Search for the cell housing the specified text and yield its (X, Y) center coordinate. 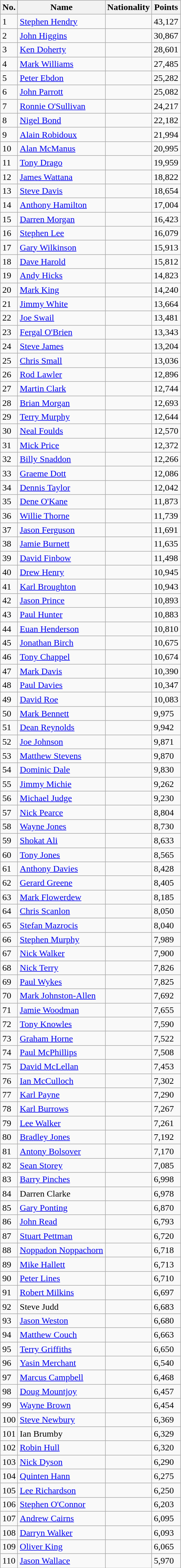
103 (9, 1462)
Lee Walker (62, 1123)
2 (9, 36)
109 (9, 1547)
Terry Murphy (62, 417)
93 (9, 1321)
Stefan Mazrocis (62, 925)
28 (9, 403)
David McLellan (62, 1066)
No. (9, 7)
90 (9, 1278)
108 (9, 1533)
64 (9, 911)
Mark Bennett (62, 714)
51 (9, 728)
79 (9, 1123)
14,240 (166, 290)
5,970 (166, 1561)
68 (9, 968)
8,428 (166, 869)
25,282 (166, 78)
Mark Davis (62, 671)
32 (9, 459)
31 (9, 445)
Paul Davies (62, 685)
9,262 (166, 784)
11,691 (166, 530)
6,457 (166, 1391)
Shokat Ali (62, 840)
6,093 (166, 1533)
6,713 (166, 1264)
6,650 (166, 1349)
22,182 (166, 120)
30,867 (166, 36)
84 (9, 1194)
85 (9, 1208)
46 (9, 657)
Dennis Taylor (62, 488)
77 (9, 1095)
4 (9, 64)
7 (9, 106)
16,423 (166, 219)
6 (9, 92)
42 (9, 600)
23 (9, 332)
10,893 (166, 600)
12,744 (166, 388)
Matthew Stevens (62, 756)
Mark Flowerdew (62, 897)
99 (9, 1405)
David Finbow (62, 558)
Jason Ferguson (62, 530)
73 (9, 1038)
Paul Wykes (62, 982)
72 (9, 1024)
10,347 (166, 685)
Dave Harold (62, 262)
9 (9, 134)
47 (9, 671)
8,565 (166, 854)
70 (9, 996)
94 (9, 1335)
Drew Henry (62, 572)
Alan McManus (62, 148)
Fergal O'Brien (62, 332)
10,945 (166, 572)
22 (9, 318)
7,267 (166, 1109)
Mark King (62, 290)
Nick Dyson (62, 1462)
Nigel Bond (62, 120)
13 (9, 191)
Karl Payne (62, 1095)
82 (9, 1165)
10,943 (166, 586)
8,730 (166, 826)
Michael Judge (62, 798)
10,883 (166, 614)
Martin Clark (62, 388)
21,994 (166, 134)
12,042 (166, 488)
7,085 (166, 1165)
12,372 (166, 445)
Jamie Burnett (62, 544)
7,590 (166, 1024)
Robert Milkins (62, 1292)
Jamie Woodman (62, 1010)
63 (9, 897)
Tony Jones (62, 854)
43 (9, 614)
8,405 (166, 883)
Dean Reynolds (62, 728)
7,302 (166, 1081)
11 (9, 163)
8,040 (166, 925)
6,680 (166, 1321)
Joe Johnson (62, 742)
7,826 (166, 968)
66 (9, 939)
Stuart Pettman (62, 1236)
56 (9, 798)
Stephen Lee (62, 233)
92 (9, 1306)
100 (9, 1420)
11,873 (166, 502)
6,697 (166, 1292)
11,739 (166, 516)
Andrew Cairns (62, 1518)
1 (9, 22)
25 (9, 360)
18 (9, 262)
88 (9, 1250)
10,810 (166, 629)
Name (62, 7)
74 (9, 1052)
54 (9, 770)
80 (9, 1137)
10 (9, 148)
Jonathan Birch (62, 643)
28,601 (166, 50)
Jimmy Michie (62, 784)
11,498 (166, 558)
Nationality (129, 7)
38 (9, 544)
10,390 (166, 671)
20 (9, 290)
10,674 (166, 657)
89 (9, 1264)
6,320 (166, 1448)
21 (9, 304)
Billy Snaddon (62, 459)
76 (9, 1081)
7,692 (166, 996)
Darren Morgan (62, 219)
67 (9, 954)
62 (9, 883)
65 (9, 925)
Graeme Dott (62, 473)
Mark Johnston-Allen (62, 996)
8,633 (166, 840)
6,454 (166, 1405)
Darryn Walker (62, 1533)
7,192 (166, 1137)
Robin Hull (62, 1448)
16 (9, 233)
7,453 (166, 1066)
12,644 (166, 417)
6,369 (166, 1420)
8 (9, 120)
Rod Lawler (62, 374)
15,812 (166, 262)
Dominic Dale (62, 770)
6,720 (166, 1236)
Bradley Jones (62, 1137)
7,261 (166, 1123)
6,718 (166, 1250)
106 (9, 1504)
Tony Knowles (62, 1024)
Karl Burrows (62, 1109)
10,083 (166, 699)
19,959 (166, 163)
6,978 (166, 1194)
6,065 (166, 1547)
Oliver King (62, 1547)
Noppadon Noppachorn (62, 1250)
7,170 (166, 1151)
John Read (62, 1222)
John Higgins (62, 36)
12,570 (166, 431)
6,329 (166, 1434)
12 (9, 177)
110 (9, 1561)
Steve Newbury (62, 1420)
Alain Robidoux (62, 134)
18,822 (166, 177)
7,522 (166, 1038)
Peter Ebdon (62, 78)
Mark Williams (62, 64)
55 (9, 784)
Quinten Hann (62, 1476)
Stephen O'Connor (62, 1504)
Wayne Jones (62, 826)
6,095 (166, 1518)
6,710 (166, 1278)
26 (9, 374)
96 (9, 1363)
30 (9, 431)
8,050 (166, 911)
John Parrott (62, 92)
13,481 (166, 318)
24 (9, 346)
Paul Hunter (62, 614)
Stephen Hendry (62, 22)
20,995 (166, 148)
6,793 (166, 1222)
Ken Doherty (62, 50)
16,079 (166, 233)
14,823 (166, 276)
33 (9, 473)
Joe Swail (62, 318)
6,998 (166, 1180)
Andy Hicks (62, 276)
12,693 (166, 403)
9,230 (166, 798)
Anthony Hamilton (62, 205)
Gerard Greene (62, 883)
6,870 (166, 1208)
5 (9, 78)
Doug Mountjoy (62, 1391)
Graham Horne (62, 1038)
18,654 (166, 191)
Lee Richardson (62, 1490)
87 (9, 1236)
43,127 (166, 22)
Steve Davis (62, 191)
David Roe (62, 699)
8,185 (166, 897)
13,664 (166, 304)
25,082 (166, 92)
Mike Hallett (62, 1264)
Brian Morgan (62, 403)
52 (9, 742)
105 (9, 1490)
Yasin Merchant (62, 1363)
12,086 (166, 473)
7,825 (166, 982)
27,485 (166, 64)
Gary Ponting (62, 1208)
57 (9, 812)
James Wattana (62, 177)
37 (9, 530)
Paul McPhillips (62, 1052)
53 (9, 756)
Jason Prince (62, 600)
98 (9, 1391)
75 (9, 1066)
86 (9, 1222)
Euan Henderson (62, 629)
Jason Weston (62, 1321)
Neal Foulds (62, 431)
Points (166, 7)
Ronnie O'Sullivan (62, 106)
6,203 (166, 1504)
69 (9, 982)
44 (9, 629)
Steve Judd (62, 1306)
13,204 (166, 346)
34 (9, 488)
Jimmy White (62, 304)
Peter Lines (62, 1278)
48 (9, 685)
8,804 (166, 812)
78 (9, 1109)
Ian Brumby (62, 1434)
Terry Griffiths (62, 1349)
17,004 (166, 205)
9,871 (166, 742)
40 (9, 572)
9,942 (166, 728)
10,675 (166, 643)
97 (9, 1377)
Steve James (62, 346)
7,900 (166, 954)
15 (9, 219)
58 (9, 826)
59 (9, 840)
107 (9, 1518)
6,540 (166, 1363)
Jason Wallace (62, 1561)
Willie Thorne (62, 516)
14 (9, 205)
Barry Pinches (62, 1180)
Dene O'Kane (62, 502)
60 (9, 854)
104 (9, 1476)
6,290 (166, 1462)
83 (9, 1180)
27 (9, 388)
7,989 (166, 939)
17 (9, 247)
45 (9, 643)
Mick Price (62, 445)
101 (9, 1434)
12,266 (166, 459)
7,655 (166, 1010)
39 (9, 558)
9,830 (166, 770)
6,250 (166, 1490)
Ian McCulloch (62, 1081)
Marcus Campbell (62, 1377)
36 (9, 516)
Nick Pearce (62, 812)
Nick Terry (62, 968)
13,036 (166, 360)
Karl Broughton (62, 586)
91 (9, 1292)
Chris Scanlon (62, 911)
Tony Drago (62, 163)
9,975 (166, 714)
71 (9, 1010)
Anthony Davies (62, 869)
Nick Walker (62, 954)
Darren Clarke (62, 1194)
12,896 (166, 374)
6,683 (166, 1306)
102 (9, 1448)
Stephen Murphy (62, 939)
6,663 (166, 1335)
Matthew Couch (62, 1335)
50 (9, 714)
6,275 (166, 1476)
95 (9, 1349)
Gary Wilkinson (62, 247)
Wayne Brown (62, 1405)
61 (9, 869)
81 (9, 1151)
15,913 (166, 247)
6,468 (166, 1377)
Antony Bolsover (62, 1151)
24,217 (166, 106)
13,343 (166, 332)
11,635 (166, 544)
Tony Chappel (62, 657)
19 (9, 276)
7,508 (166, 1052)
29 (9, 417)
7,290 (166, 1095)
3 (9, 50)
41 (9, 586)
Sean Storey (62, 1165)
35 (9, 502)
49 (9, 699)
Chris Small (62, 360)
9,870 (166, 756)
